Find where the given text appears and provide that cell's center as [X, Y] coordinate. 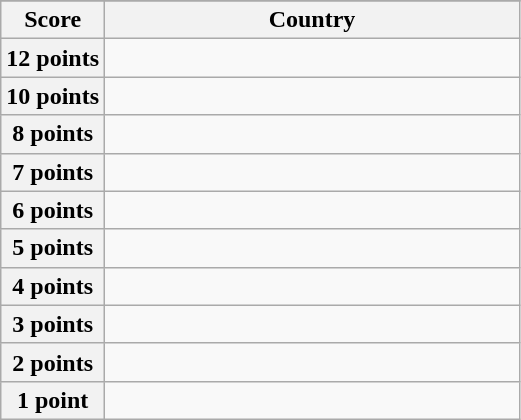
10 points [53, 96]
5 points [53, 248]
Country [312, 20]
4 points [53, 286]
6 points [53, 210]
12 points [53, 58]
3 points [53, 324]
7 points [53, 172]
8 points [53, 134]
1 point [53, 400]
Score [53, 20]
2 points [53, 362]
